Find where the given text appears and provide that cell's center as (x, y) coordinate. 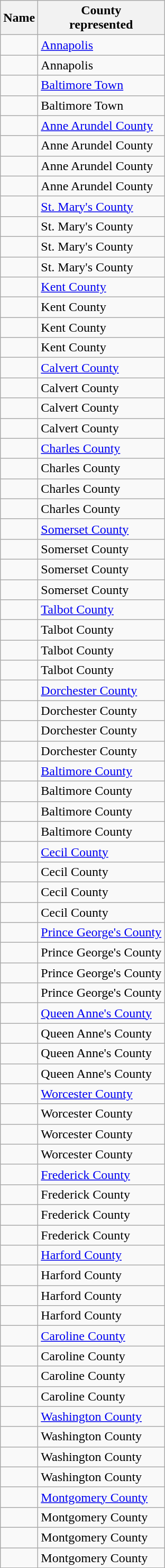
Name (19, 18)
County represented (102, 18)
